From the cell containing the given text, extract its center point as [X, Y] coordinate. 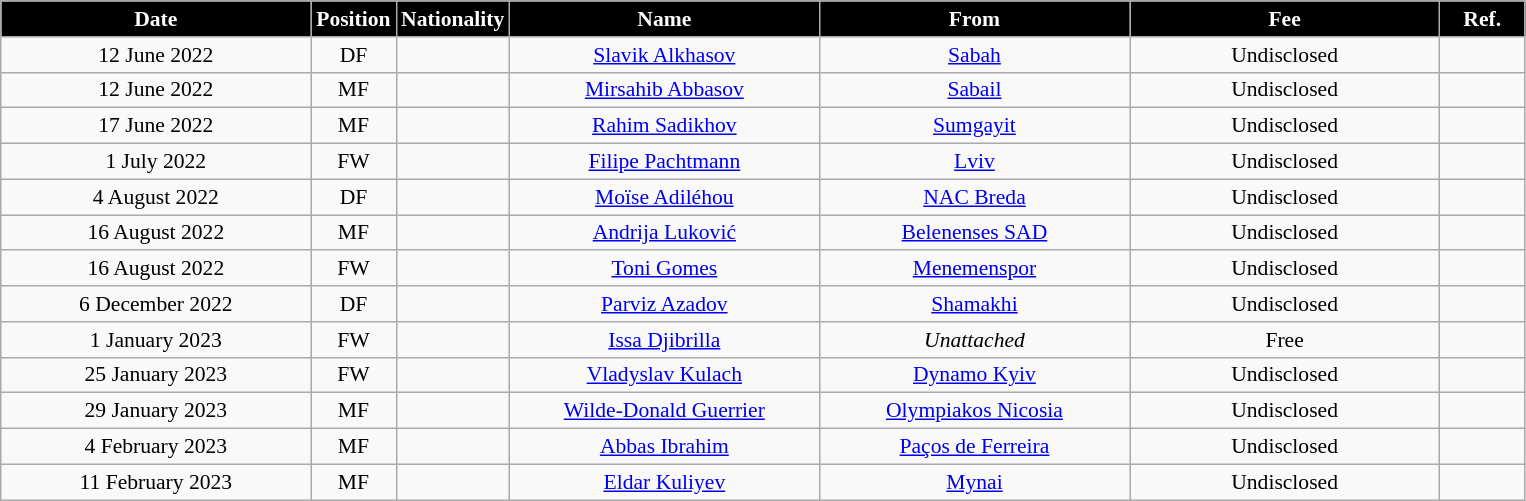
NAC Breda [974, 197]
Dynamo Kyiv [974, 375]
Name [664, 19]
25 January 2023 [156, 375]
17 June 2022 [156, 126]
1 January 2023 [156, 340]
Slavik Alkhasov [664, 55]
Fee [1285, 19]
Mirsahib Abbasov [664, 90]
Position [354, 19]
Filipe Pachtmann [664, 162]
4 February 2023 [156, 447]
Sumgayit [974, 126]
11 February 2023 [156, 482]
Lviv [974, 162]
From [974, 19]
Sabah [974, 55]
Parviz Azadov [664, 304]
Eldar Kuliyev [664, 482]
Date [156, 19]
Belenenses SAD [974, 233]
Unattached [974, 340]
Issa Djibrilla [664, 340]
6 December 2022 [156, 304]
Menemenspor [974, 269]
Paços de Ferreira [974, 447]
Sabail [974, 90]
Rahim Sadikhov [664, 126]
Toni Gomes [664, 269]
Wilde-Donald Guerrier [664, 411]
Olympiakos Nicosia [974, 411]
Shamakhi [974, 304]
Nationality [452, 19]
Ref. [1482, 19]
Mynai [974, 482]
Vladyslav Kulach [664, 375]
Moïse Adiléhou [664, 197]
Abbas Ibrahim [664, 447]
29 January 2023 [156, 411]
Andrija Luković [664, 233]
1 July 2022 [156, 162]
4 August 2022 [156, 197]
Free [1285, 340]
